Scan for the cell matching the given text and deliver its [x, y] coordinate at center. 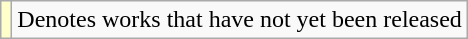
Denotes works that have not yet been released [240, 20]
